Return (X, Y) of the center of cell containing provided text 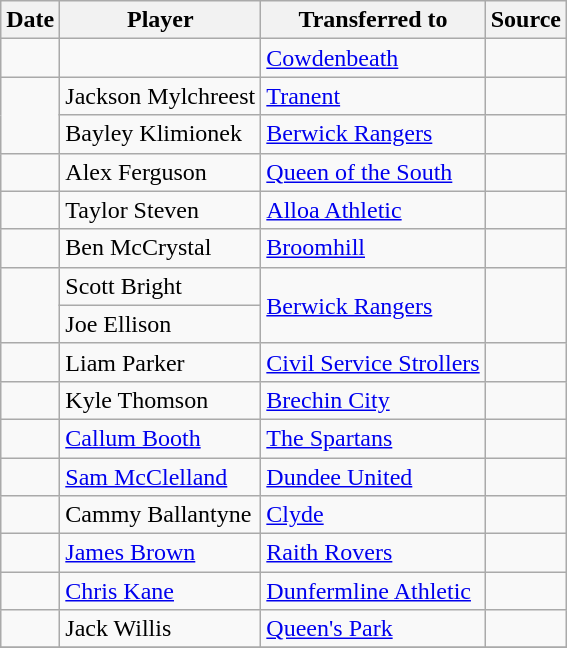
Cammy Ballantyne (160, 515)
Chris Kane (160, 591)
Dunfermline Athletic (373, 591)
Raith Rovers (373, 553)
Jack Willis (160, 629)
Cowdenbeath (373, 58)
Liam Parker (160, 362)
Sam McClelland (160, 477)
Transferred to (373, 20)
Date (30, 20)
Alloa Athletic (373, 210)
Clyde (373, 515)
Dundee United (373, 477)
Civil Service Strollers (373, 362)
The Spartans (373, 438)
Bayley Klimionek (160, 134)
Queen's Park (373, 629)
Joe Ellison (160, 324)
Alex Ferguson (160, 172)
Callum Booth (160, 438)
Jackson Mylchreest (160, 96)
Queen of the South (373, 172)
Brechin City (373, 400)
Broomhill (373, 248)
Tranent (373, 96)
James Brown (160, 553)
Player (160, 20)
Taylor Steven (160, 210)
Ben McCrystal (160, 248)
Kyle Thomson (160, 400)
Scott Bright (160, 286)
Source (526, 20)
